For the text-containing cell, return its midpoint in [x, y] coordinate format. 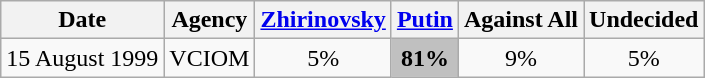
Against All [520, 20]
VCIOM [210, 58]
Zhirinovsky [323, 20]
15 August 1999 [82, 58]
Date [82, 20]
Undecided [644, 20]
9% [520, 58]
Putin [424, 20]
Agency [210, 20]
81% [424, 58]
